Output the [X, Y] coordinate of the center of the cell containing the given text.  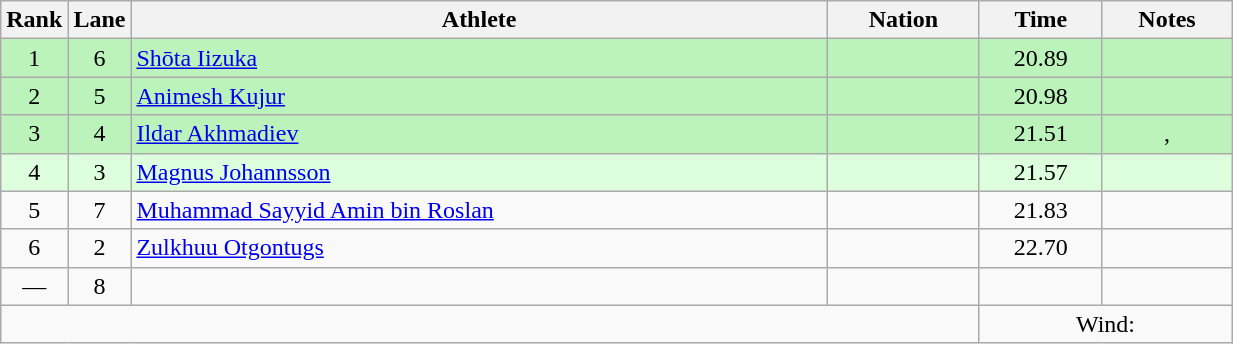
Nation [903, 20]
— [34, 286]
Rank [34, 20]
20.98 [1040, 96]
Athlete [479, 20]
7 [100, 210]
20.89 [1040, 58]
22.70 [1040, 248]
, [1166, 134]
8 [100, 286]
Ildar Akhmadiev [479, 134]
Wind: [1105, 324]
Lane [100, 20]
1 [34, 58]
Magnus Johannsson [479, 172]
21.51 [1040, 134]
Animesh Kujur [479, 96]
Muhammad Sayyid Amin bin Roslan [479, 210]
21.83 [1040, 210]
21.57 [1040, 172]
Shōta Iizuka [479, 58]
Notes [1166, 20]
Time [1040, 20]
Zulkhuu Otgontugs [479, 248]
